Search for the cell housing the specified text and yield its (X, Y) center coordinate. 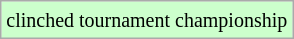
clinched tournament championship (147, 20)
